Capture the cell that displays the provided text and extract its [X, Y] central coordinate. 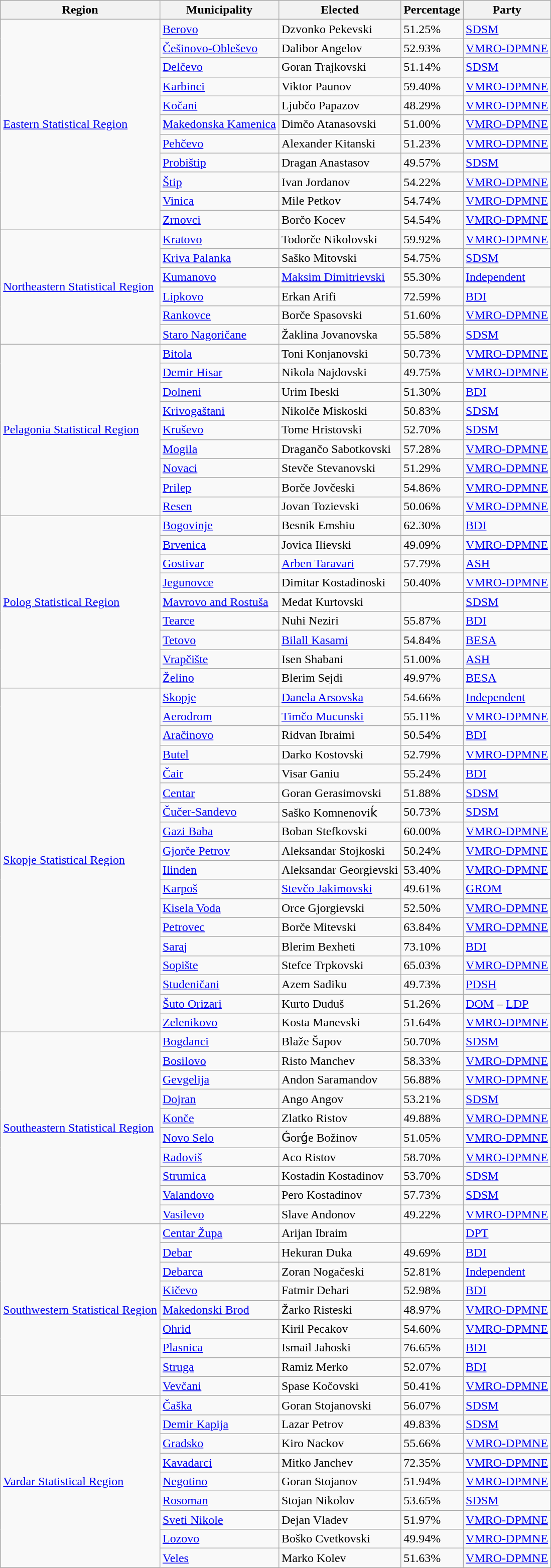
Azem Sadiku [339, 984]
Petrovec [219, 927]
Kurto Duduš [339, 1004]
50.54% [432, 735]
Stefce Trpkovski [339, 965]
Staro Nagoričane [219, 335]
Gostivar [219, 564]
Dalibor Angelov [339, 48]
53.70% [432, 1176]
Demir Hisar [219, 373]
Dzvonko Pekevski [339, 29]
Makedonski Brod [219, 1310]
Žarko Risteski [339, 1310]
49.61% [432, 889]
Party [507, 10]
Kiro Nackov [339, 1443]
Stevče Stevanovski [339, 468]
Ridvan Ibraimi [339, 735]
54.86% [432, 487]
Kočani [219, 105]
50.06% [432, 506]
54.75% [432, 258]
Goran Gerasimovski [339, 793]
55.58% [432, 335]
62.30% [432, 525]
65.03% [432, 965]
51.60% [432, 316]
52.93% [432, 48]
Slave Andonov [339, 1214]
Gradsko [219, 1443]
Arijan Ibraim [339, 1233]
53.65% [432, 1501]
59.92% [432, 239]
49.57% [432, 163]
Prilep [219, 487]
Kratovo [219, 239]
Delčevo [219, 67]
Medat Kurtovski [339, 602]
Radoviš [219, 1157]
52.81% [432, 1272]
Čučer-Sandevo [219, 812]
Ango Angov [339, 1099]
Rosoman [219, 1501]
51.94% [432, 1482]
Visar Ganiu [339, 773]
56.07% [432, 1405]
Vinica [219, 201]
Dojran [219, 1099]
Makedonska Kamenica [219, 124]
51.23% [432, 143]
Zelenikovo [219, 1023]
51.88% [432, 793]
Probištip [219, 163]
Jegunovce [219, 583]
Skopje [219, 697]
Ǵorǵe Božinov [339, 1138]
Erkan Arifi [339, 296]
Želino [219, 678]
Krivogaštani [219, 411]
57.79% [432, 564]
Strumica [219, 1176]
Kavadarci [219, 1462]
Konče [219, 1118]
Ramiz Merko [339, 1367]
Vardar Statistical Region [80, 1482]
59.40% [432, 86]
55.66% [432, 1443]
Bosilovo [219, 1061]
Kruševo [219, 430]
55.87% [432, 621]
57.28% [432, 449]
49.88% [432, 1118]
Aerodrom [219, 716]
Borče Mitevski [339, 927]
Kosta Manevski [339, 1023]
Region [80, 10]
Blerim Bexheti [339, 946]
55.11% [432, 716]
Viktor Paunov [339, 86]
DPT [507, 1233]
Lozovo [219, 1539]
Lipkovo [219, 296]
52.50% [432, 908]
49.75% [432, 373]
Borče Spasovski [339, 316]
Isen Shabani [339, 659]
Bitola [219, 354]
Pehčevo [219, 143]
Skopje Statistical Region [80, 860]
Bogovinje [219, 525]
Borčo Kocev [339, 220]
Stevčo Jakimovski [339, 889]
50.41% [432, 1386]
Aco Ristov [339, 1157]
Kostadin Kostadinov [339, 1176]
Aračinovo [219, 735]
Risto Manchev [339, 1061]
Negotino [219, 1482]
Mile Petkov [339, 201]
54.66% [432, 697]
Čaška [219, 1405]
Polog Statistical Region [80, 602]
Todorče Nikolovski [339, 239]
DOM – LDP [507, 1004]
Gevgelija [219, 1080]
Bilall Kasami [339, 640]
49.09% [432, 544]
Nikola Najdovski [339, 373]
Tetovo [219, 640]
Dragančo Sabotkovski [339, 449]
Saraj [219, 946]
Novo Selo [219, 1138]
Boško Cvetkovski [339, 1539]
Bogdanci [219, 1042]
Vrapčište [219, 659]
Borče Jovčeski [339, 487]
Kičevo [219, 1291]
Stojan Nikolov [339, 1501]
Struga [219, 1367]
Dimčo Atanasovski [339, 124]
Saško Mitovski [339, 258]
Dragan Anastasov [339, 163]
56.88% [432, 1080]
Mitko Janchev [339, 1462]
Brvenica [219, 544]
Studeničani [219, 984]
72.35% [432, 1462]
73.10% [432, 946]
58.33% [432, 1061]
Danela Arsovska [339, 697]
Dejan Vladev [339, 1520]
Nuhi Neziri [339, 621]
49.97% [432, 678]
Berovo [219, 29]
Blerim Sejdi [339, 678]
Ljubčo Papazov [339, 105]
53.21% [432, 1099]
Ismail Jahoski [339, 1348]
Zoran Nogačeski [339, 1272]
54.74% [432, 201]
Jovan Tozievski [339, 506]
52.79% [432, 754]
Andon Saramandov [339, 1080]
51.25% [432, 29]
54.60% [432, 1329]
52.98% [432, 1291]
Dimitar Kostadinoski [339, 583]
54.54% [432, 220]
Češinovo-Obleševo [219, 48]
Pero Kostadinov [339, 1195]
Tome Hristovski [339, 430]
53.40% [432, 870]
63.84% [432, 927]
Orce Gjorgievski [339, 908]
49.94% [432, 1539]
51.64% [432, 1023]
Besnik Emshiu [339, 525]
Rankovce [219, 316]
49.73% [432, 984]
Kumanovo [219, 277]
Štip [219, 182]
Šuto Orizari [219, 1004]
Fatmir Dehari [339, 1291]
Arben Taravari [339, 564]
Goran Stojanovski [339, 1405]
Karbinci [219, 86]
55.30% [432, 277]
Žaklina Jovanovska [339, 335]
Debarca [219, 1272]
GROM [507, 889]
48.29% [432, 105]
Blaže Šapov [339, 1042]
Plasnica [219, 1348]
60.00% [432, 832]
Centar [219, 793]
Timčo Mucunski [339, 716]
50.70% [432, 1042]
Goran Stojanov [339, 1482]
Resen [219, 506]
51.26% [432, 1004]
Sveti Nikole [219, 1520]
51.14% [432, 67]
51.63% [432, 1558]
Pelagonia Statistical Region [80, 430]
Boban Stefkovski [339, 832]
Vevčani [219, 1386]
Sopište [219, 965]
Ohrid [219, 1329]
51.05% [432, 1138]
Toni Konjanovski [339, 354]
Demir Kapija [219, 1424]
76.65% [432, 1348]
72.59% [432, 296]
52.70% [432, 430]
Darko Kostovski [339, 754]
Zrnovci [219, 220]
54.22% [432, 182]
Zlatko Ristov [339, 1118]
Marko Kolev [339, 1558]
57.73% [432, 1195]
Gjorče Petrov [219, 851]
Mavrovo and Rostuša [219, 602]
50.24% [432, 851]
Ivan Jordanov [339, 182]
Kiril Pecakov [339, 1329]
Vasilevo [219, 1214]
49.83% [432, 1424]
Veles [219, 1558]
Novaci [219, 468]
Maksim Dimitrievski [339, 277]
Eastern Statistical Region [80, 124]
55.24% [432, 773]
48.97% [432, 1310]
50.83% [432, 411]
Tearce [219, 621]
Lazar Petrov [339, 1424]
Valandovo [219, 1195]
49.69% [432, 1252]
Kisela Voda [219, 908]
Aleksandar Georgievski [339, 870]
Čair [219, 773]
51.30% [432, 392]
Hekuran Duka [339, 1252]
51.29% [432, 468]
49.22% [432, 1214]
51.97% [432, 1520]
Mogila [219, 449]
54.84% [432, 640]
Gazi Baba [219, 832]
Dolneni [219, 392]
Municipality [219, 10]
Alexander Kitanski [339, 143]
Saško Komnenoviḱ [339, 812]
Centar Župa [219, 1233]
Urim Ibeski [339, 392]
Elected [339, 10]
Karpoš [219, 889]
PDSH [507, 984]
Nikolče Miskoski [339, 411]
58.70% [432, 1157]
Ilinden [219, 870]
Aleksandar Stojkoski [339, 851]
Northeastern Statistical Region [80, 287]
Jovica Ilievski [339, 544]
Percentage [432, 10]
Goran Trajkovski [339, 67]
50.40% [432, 583]
Kriva Palanka [219, 258]
Spase Kočovski [339, 1386]
52.07% [432, 1367]
Southwestern Statistical Region [80, 1310]
Butel [219, 754]
Southeastern Statistical Region [80, 1128]
Debar [219, 1252]
